Find where the given text appears and provide that cell's center as (x, y) coordinate. 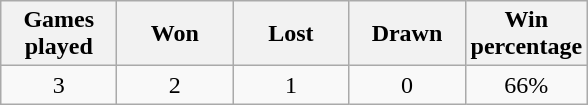
Win percentage (526, 34)
66% (526, 85)
Lost (291, 34)
1 (291, 85)
Drawn (407, 34)
Games played (59, 34)
0 (407, 85)
2 (175, 85)
3 (59, 85)
Won (175, 34)
